Find where the given text appears and provide that cell's center as (x, y) coordinate. 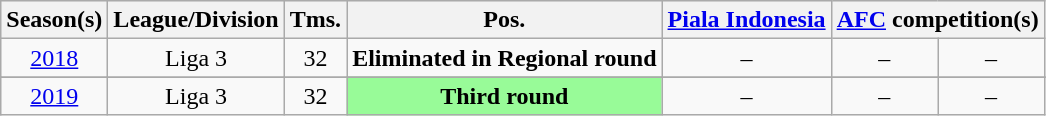
Piala Indonesia (746, 20)
League/Division (196, 20)
2019 (54, 96)
2018 (54, 58)
AFC competition(s) (938, 20)
Third round (504, 96)
Tms. (315, 20)
Pos. (504, 20)
Season(s) (54, 20)
Eliminated in Regional round (504, 58)
